For the text-containing cell, return its midpoint in (X, Y) coordinate format. 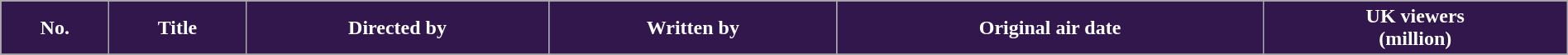
Original air date (1050, 28)
Directed by (397, 28)
Title (177, 28)
Written by (693, 28)
UK viewers(million) (1415, 28)
No. (55, 28)
